Output the [X, Y] coordinate of the center of the cell containing the given text.  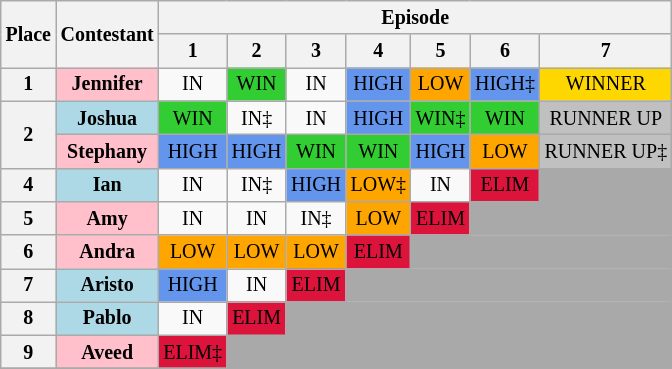
Contestant [108, 34]
Joshua [108, 118]
Jennifer [108, 84]
Stephany [108, 152]
Ian [108, 184]
Amy [108, 218]
RUNNER UP [606, 118]
Place [28, 34]
Episode [416, 18]
Aveed [108, 352]
WIN‡ [440, 118]
WINNER [606, 84]
HIGH‡ [504, 84]
RUNNER UP‡ [606, 152]
9 [28, 352]
Pablo [108, 318]
3 [316, 52]
Aristo [108, 286]
Andra [108, 252]
8 [28, 318]
ELIM‡ [193, 352]
LOW‡ [378, 184]
